Output the (x, y) coordinate of the center of the cell containing the given text.  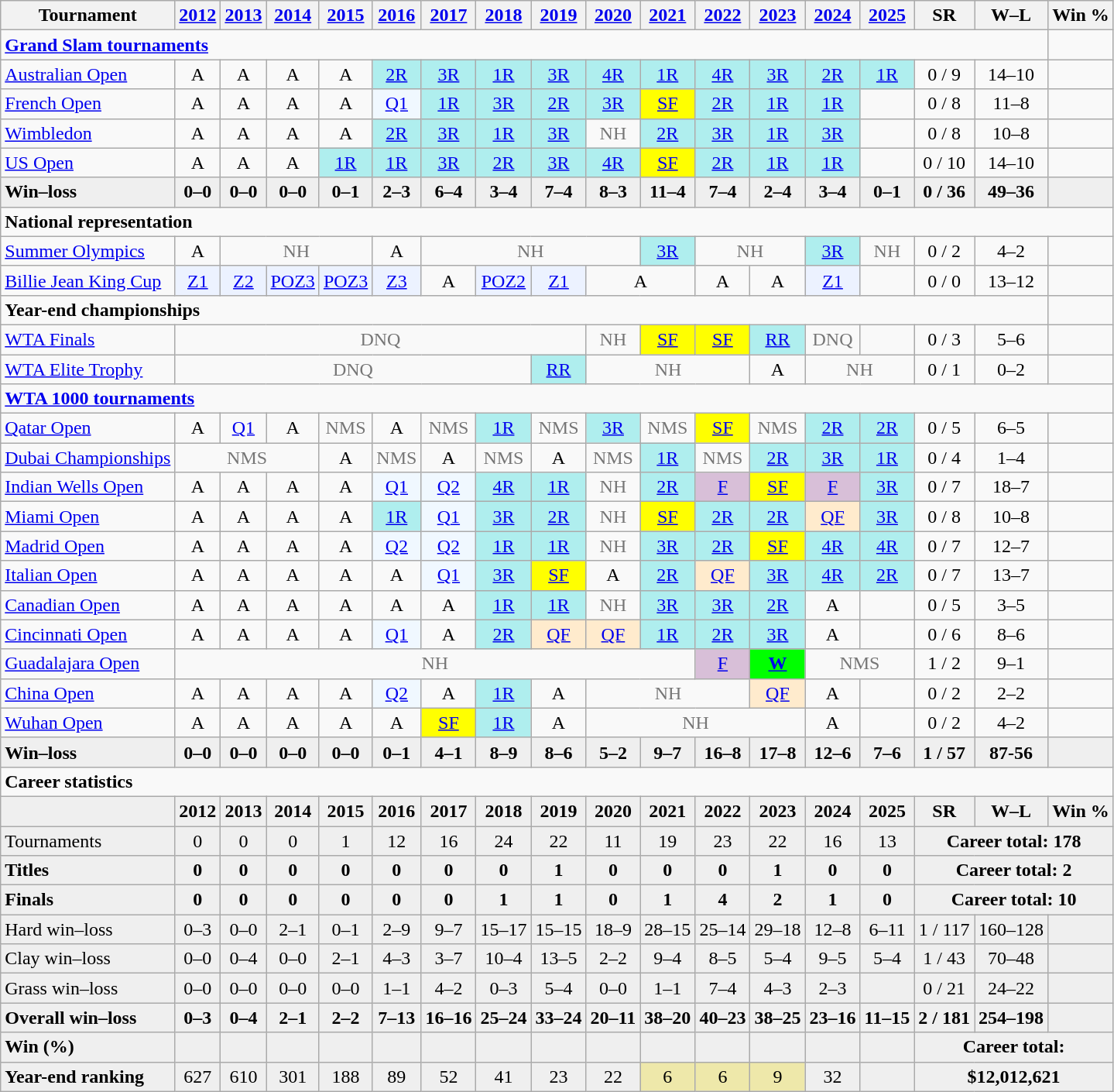
17–8 (777, 752)
13–7 (1011, 575)
1–4 (1011, 458)
13–5 (559, 959)
French Open (88, 104)
Canadian Open (88, 605)
11 (613, 840)
11–8 (1011, 104)
2–4 (777, 192)
160–128 (1011, 929)
0 / 6 (944, 634)
1 / 57 (944, 752)
254–198 (1011, 1018)
38–25 (777, 1018)
18–7 (1011, 487)
2 / 181 (944, 1018)
Year-end ranking (88, 1077)
2–9 (396, 929)
Tournament (88, 15)
19 (667, 840)
20–11 (613, 1018)
0 / 1 (944, 369)
188 (345, 1077)
15–17 (503, 929)
Career total: 178 (1014, 840)
0 / 21 (944, 988)
8–9 (503, 752)
WTA Elite Trophy (88, 369)
9–4 (667, 959)
12–6 (833, 752)
Grand Slam tournaments (525, 45)
Tournaments (88, 840)
301 (293, 1077)
Grass win–loss (88, 988)
6–5 (1011, 428)
24–22 (1011, 988)
40–23 (723, 1018)
Z3 (396, 280)
3–7 (449, 959)
Cincinnati Open (88, 634)
National representation (557, 221)
6–4 (449, 192)
Titles (88, 871)
Madrid Open (88, 546)
0 / 10 (944, 163)
12–7 (1011, 546)
WTA 1000 tournaments (557, 399)
9 (777, 1077)
12–8 (833, 929)
8–3 (613, 192)
Hard win–loss (88, 929)
WTA Finals (88, 339)
10–4 (503, 959)
15–15 (559, 929)
11–4 (667, 192)
Finals (88, 900)
0 / 3 (944, 339)
Miami Open (88, 517)
25–14 (723, 929)
610 (243, 1077)
11–15 (887, 1018)
33–24 (559, 1018)
25–24 (503, 1018)
Qatar Open (88, 428)
5–6 (1011, 339)
1 / 117 (944, 929)
89 (396, 1077)
24 (503, 840)
1 / 2 (944, 664)
Italian Open (88, 575)
Z2 (243, 280)
Year-end championships (525, 310)
28–15 (667, 929)
1 / 43 (944, 959)
Indian Wells Open (88, 487)
41 (503, 1077)
0 / 0 (944, 280)
12 (396, 840)
0 / 4 (944, 458)
Win (%) (88, 1047)
7–6 (887, 752)
W (777, 664)
16–16 (449, 1018)
Wimbledon (88, 133)
US Open (88, 163)
Career statistics (557, 781)
Australian Open (88, 74)
4 (723, 900)
4–1 (449, 752)
13–12 (1011, 280)
8–5 (723, 959)
29–18 (777, 929)
7–13 (396, 1018)
China Open (88, 693)
Dubai Championships (88, 458)
0–2 (1011, 369)
38–20 (667, 1018)
32 (833, 1077)
3–5 (1011, 605)
2 (777, 900)
0 / 36 (944, 192)
Wuhan Open (88, 723)
Billie Jean King Cup (88, 280)
627 (198, 1077)
9–1 (1011, 664)
Guadalajara Open (88, 664)
POZ2 (503, 280)
$12,012,621 (1014, 1077)
Summer Olympics (88, 251)
Clay win–loss (88, 959)
6–11 (887, 929)
87-56 (1011, 752)
70–48 (1011, 959)
16–8 (723, 752)
Career total: 2 (1014, 871)
Career total: (1014, 1047)
13 (887, 840)
Career total: 10 (1014, 900)
5–2 (613, 752)
18–9 (613, 929)
49–36 (1011, 192)
9–5 (833, 959)
52 (449, 1077)
Overall win–loss (88, 1018)
23–16 (833, 1018)
0 / 9 (944, 74)
